Capture the cell that displays the provided text and extract its (X, Y) central coordinate. 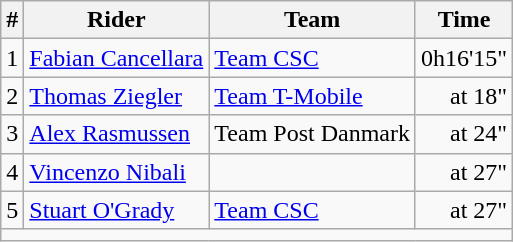
5 (12, 210)
Vincenzo Nibali (116, 172)
3 (12, 134)
4 (12, 172)
Time (464, 20)
Team Post Danmark (312, 134)
Team T-Mobile (312, 96)
Stuart O'Grady (116, 210)
2 (12, 96)
Thomas Ziegler (116, 96)
Rider (116, 20)
Fabian Cancellara (116, 58)
# (12, 20)
at 18" (464, 96)
at 24" (464, 134)
Team (312, 20)
1 (12, 58)
Alex Rasmussen (116, 134)
0h16'15" (464, 58)
